Output the [X, Y] coordinate of the center of the cell containing the given text.  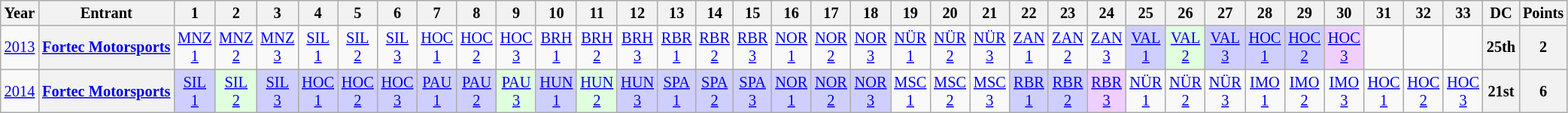
21st [1501, 91]
SPA3 [752, 91]
MNZ2 [236, 47]
Year [20, 13]
10 [556, 13]
25 [1145, 13]
18 [871, 13]
PAU2 [477, 91]
8 [477, 13]
20 [950, 13]
Entrant [106, 13]
MSC1 [910, 91]
15 [752, 13]
33 [1463, 13]
BRH3 [637, 47]
25th [1501, 47]
PAU3 [516, 91]
21 [990, 13]
9 [516, 13]
MSC2 [950, 91]
7 [436, 13]
HUN1 [556, 91]
VAL1 [1145, 47]
23 [1068, 13]
17 [831, 13]
MNZ1 [194, 47]
ZAN2 [1068, 47]
ZAN1 [1029, 47]
4 [318, 13]
ZAN3 [1107, 47]
Points [1543, 13]
2013 [20, 47]
IMO3 [1344, 91]
IMO1 [1266, 91]
2014 [20, 91]
19 [910, 13]
14 [714, 13]
5 [358, 13]
27 [1225, 13]
MNZ3 [277, 47]
32 [1424, 13]
11 [597, 13]
VAL3 [1225, 47]
HUN3 [637, 91]
16 [792, 13]
IMO2 [1305, 91]
24 [1107, 13]
PAU1 [436, 91]
VAL2 [1186, 47]
MSC3 [990, 91]
31 [1384, 13]
HUN2 [597, 91]
28 [1266, 13]
BRH2 [597, 47]
22 [1029, 13]
1 [194, 13]
DC [1501, 13]
3 [277, 13]
13 [676, 13]
29 [1305, 13]
30 [1344, 13]
SPA2 [714, 91]
26 [1186, 13]
12 [637, 13]
BRH1 [556, 47]
SPA1 [676, 91]
